Determine the [x, y] coordinate at the center of the cell enclosing the given text.  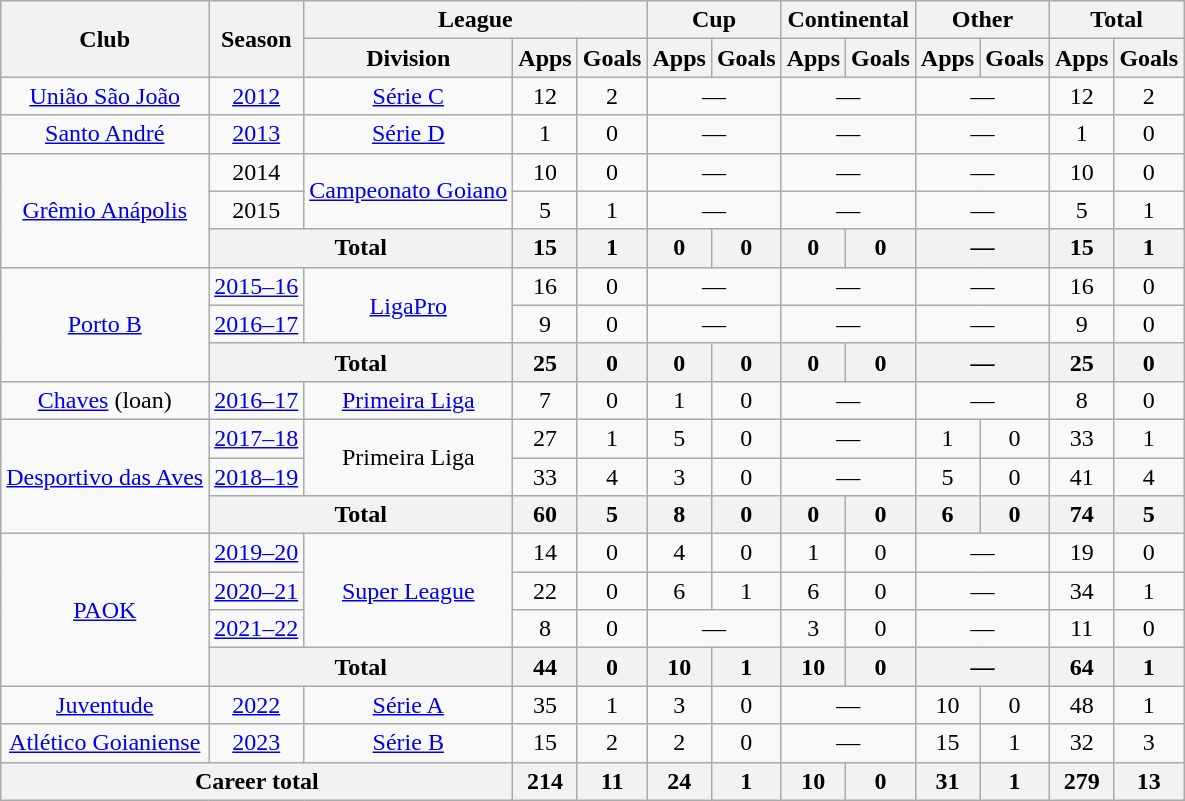
2019–20 [256, 553]
Série B [408, 743]
Desportivo das Aves [105, 476]
48 [1081, 705]
14 [545, 553]
2015 [256, 210]
2017–18 [256, 438]
31 [947, 781]
Atlético Goianiense [105, 743]
2021–22 [256, 629]
Cup [714, 20]
2020–21 [256, 591]
Career total [257, 781]
Grêmio Anápolis [105, 210]
34 [1081, 591]
2022 [256, 705]
44 [545, 667]
União São João [105, 96]
22 [545, 591]
2013 [256, 134]
PAOK [105, 610]
Continental [848, 20]
Juventude [105, 705]
27 [545, 438]
2018–19 [256, 477]
Division [408, 58]
Club [105, 39]
Campeonato Goiano [408, 191]
Other [982, 20]
Série D [408, 134]
214 [545, 781]
Série A [408, 705]
2023 [256, 743]
Porto B [105, 324]
Santo André [105, 134]
19 [1081, 553]
24 [679, 781]
41 [1081, 477]
32 [1081, 743]
Super League [408, 591]
74 [1081, 515]
2014 [256, 172]
60 [545, 515]
League [476, 20]
64 [1081, 667]
7 [545, 400]
Chaves (loan) [105, 400]
LigaPro [408, 305]
2012 [256, 96]
Série C [408, 96]
Season [256, 39]
13 [1149, 781]
35 [545, 705]
2015–16 [256, 286]
279 [1081, 781]
